Return the [x, y] coordinate for the center point of the cell that contains the specified text.  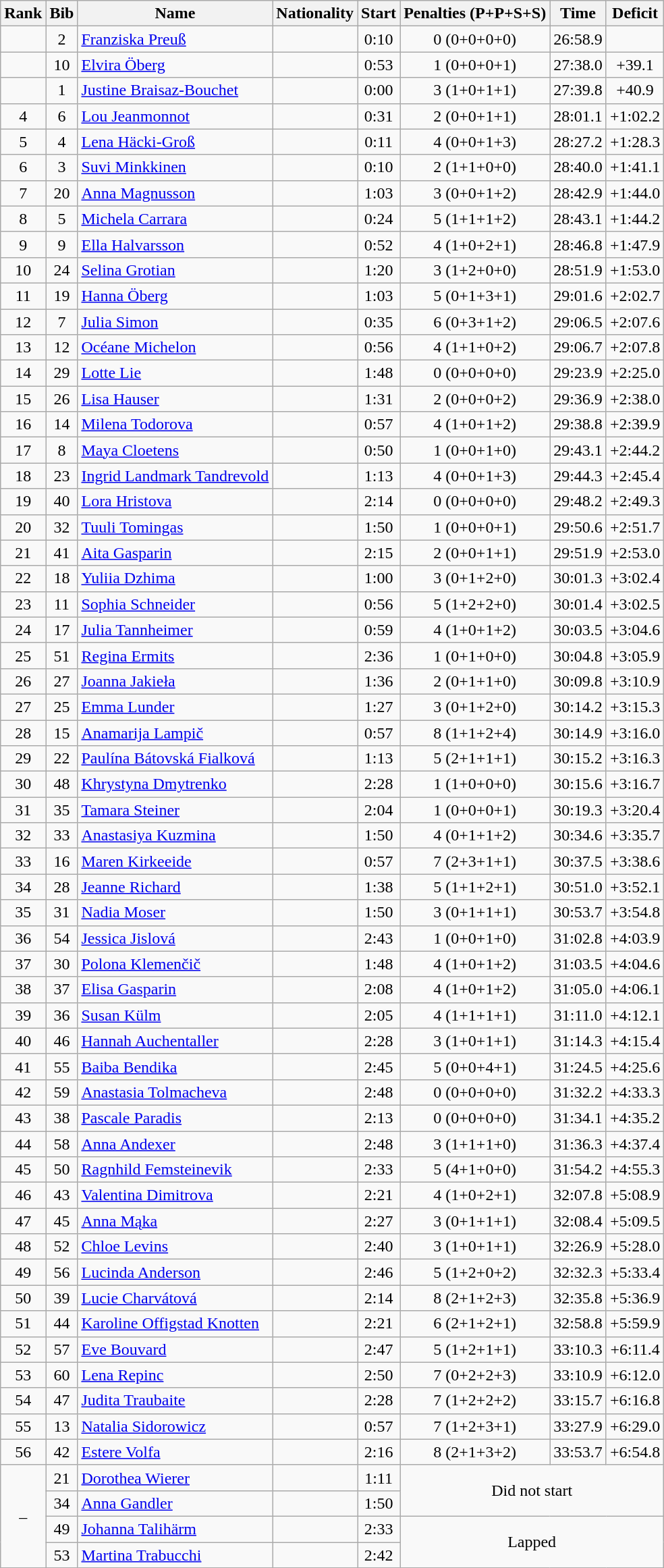
+6:16.8 [634, 1401]
+4:06.1 [634, 990]
31:11.0 [578, 1015]
1 [62, 90]
Hannah Auchentaller [175, 1041]
29:01.6 [578, 296]
1 (1+0+0+0) [475, 784]
2 (0+0+0+2) [475, 399]
29:06.5 [578, 322]
32:08.4 [578, 1221]
1:38 [379, 887]
5 (4+1+0+0) [475, 1170]
7 (1+2+2+2) [475, 1401]
Anastasia Tolmacheva [175, 1092]
0:59 [379, 630]
2 (0+1+1+0) [475, 681]
30:37.5 [578, 861]
Name [175, 13]
30:03.5 [578, 630]
Start [379, 13]
Chloe Levins [175, 1247]
30:14.9 [578, 732]
0:24 [379, 219]
6 (0+3+1+2) [475, 322]
28:51.9 [578, 270]
+3:16.0 [634, 732]
Dorothea Wierer [175, 1478]
+3:05.9 [634, 655]
Aita Gasparin [175, 553]
Polona Klemenčič [175, 964]
1:27 [379, 707]
+2:49.3 [634, 502]
+2:53.0 [634, 553]
7 (1+2+3+1) [475, 1426]
Milena Todorova [175, 425]
2:42 [379, 1555]
2:08 [379, 990]
1:20 [379, 270]
+6:11.4 [634, 1349]
58 [62, 1144]
5 (1+2+1+1) [475, 1349]
33:27.9 [578, 1426]
2:13 [379, 1118]
2:45 [379, 1066]
Anna Gandler [175, 1503]
2:43 [379, 938]
7 (2+3+1+1) [475, 861]
2:16 [379, 1452]
60 [62, 1375]
Selina Grotian [175, 270]
+4:04.6 [634, 964]
0:52 [379, 244]
30:34.6 [578, 836]
Lena Häcki-Groß [175, 142]
Julia Tannheimer [175, 630]
6 (2+1+2+1) [475, 1324]
3 [62, 167]
Tamara Steiner [175, 810]
+4:33.3 [634, 1092]
Regina Ermits [175, 655]
Natalia Sidorowicz [175, 1426]
29:50.6 [578, 527]
33:10.9 [578, 1375]
Bib [62, 13]
Lora Hristova [175, 502]
+3:02.5 [634, 604]
29:43.1 [578, 450]
32:32.3 [578, 1272]
Penalties (P+P+S+S) [475, 13]
Karoline Offigstad Knotten [175, 1324]
2:50 [379, 1375]
+6:29.0 [634, 1426]
Océane Michelon [175, 348]
28:43.1 [578, 219]
Estere Volfa [175, 1452]
32:07.8 [578, 1195]
– [23, 1516]
30:14.2 [578, 707]
0:50 [379, 450]
+6:12.0 [634, 1375]
5 (1+2+2+0) [475, 604]
Anna Mąka [175, 1221]
2:15 [379, 553]
4 (1+1+1+1) [475, 1015]
+2:51.7 [634, 527]
Eve Bouvard [175, 1349]
Pascale Paradis [175, 1118]
2:27 [379, 1221]
Lucie Charvátová [175, 1298]
+4:03.9 [634, 938]
+2:07.8 [634, 348]
5 (2+1+1+1) [475, 759]
2 [62, 39]
+1:02.2 [634, 116]
+3:10.9 [634, 681]
Elisa Gasparin [175, 990]
8 (2+1+3+2) [475, 1452]
31:03.5 [578, 964]
+3:16.3 [634, 759]
33:15.7 [578, 1401]
1:31 [379, 399]
Yuliia Dzhima [175, 578]
+3:04.6 [634, 630]
Nadia Moser [175, 913]
4 (0+1+1+2) [475, 836]
Michela Carrara [175, 219]
Valentina Dimitrova [175, 1195]
+2:25.0 [634, 373]
Rank [23, 13]
Anna Magnusson [175, 193]
1:00 [379, 578]
Maren Kirkeeide [175, 861]
0:31 [379, 116]
+4:15.4 [634, 1041]
+5:59.9 [634, 1324]
29:23.9 [578, 373]
Lucinda Anderson [175, 1272]
27:38.0 [578, 65]
+1:53.0 [634, 270]
57 [62, 1349]
2 (1+1+0+0) [475, 167]
Jeanne Richard [175, 887]
Khrystyna Dmytrenko [175, 784]
Emma Lunder [175, 707]
Lapped [532, 1542]
Ragnhild Femsteinevik [175, 1170]
3 (0+0+1+2) [475, 193]
29:48.2 [578, 502]
+5:08.9 [634, 1195]
+4:12.1 [634, 1015]
+3:20.4 [634, 810]
Deficit [634, 13]
Judita Traubaite [175, 1401]
28:42.9 [578, 193]
Anna Andexer [175, 1144]
+2:38.0 [634, 399]
Tuuli Tomingas [175, 527]
8 (1+1+2+4) [475, 732]
+1:41.1 [634, 167]
+3:15.3 [634, 707]
Lisa Hauser [175, 399]
3 (1+1+1+0) [475, 1144]
Julia Simon [175, 322]
Martina Trabucchi [175, 1555]
4 (1+1+0+2) [475, 348]
+4:37.4 [634, 1144]
59 [62, 1092]
+5:36.9 [634, 1298]
31:05.0 [578, 990]
0:11 [379, 142]
5 (0+1+3+1) [475, 296]
33:53.7 [578, 1452]
32:58.8 [578, 1324]
Jessica Jislová [175, 938]
Time [578, 13]
31:54.2 [578, 1170]
29:38.8 [578, 425]
5 (1+1+2+1) [475, 887]
29:36.9 [578, 399]
2:40 [379, 1247]
Justine Braisaz-Bouchet [175, 90]
Johanna Talihärm [175, 1529]
+3:35.7 [634, 836]
Baiba Bendika [175, 1066]
32:26.9 [578, 1247]
31:36.3 [578, 1144]
Nationality [315, 13]
Elvira Öberg [175, 65]
5 (1+1+1+2) [475, 219]
3 (1+2+0+0) [475, 270]
+2:39.9 [634, 425]
+40.9 [634, 90]
Sophia Schneider [175, 604]
+1:44.2 [634, 219]
28:27.2 [578, 142]
5 (0+0+4+1) [475, 1066]
8 (2+1+2+3) [475, 1298]
2:04 [379, 810]
33:10.3 [578, 1349]
+3:52.1 [634, 887]
28:40.0 [578, 167]
Hanna Öberg [175, 296]
Maya Cloetens [175, 450]
26:58.9 [578, 39]
28:01.1 [578, 116]
30:51.0 [578, 887]
1:11 [379, 1478]
31:32.2 [578, 1092]
30:19.3 [578, 810]
Ella Halvarsson [175, 244]
+5:09.5 [634, 1221]
30:01.4 [578, 604]
0:53 [379, 65]
+39.1 [634, 65]
+2:45.4 [634, 476]
31:24.5 [578, 1066]
7 (0+2+2+3) [475, 1375]
30:15.2 [578, 759]
+1:47.9 [634, 244]
31:14.3 [578, 1041]
30:09.8 [578, 681]
29:44.3 [578, 476]
30:04.8 [578, 655]
Lou Jeanmonnot [175, 116]
Franziska Preuß [175, 39]
Anastasiya Kuzmina [175, 836]
Paulína Bátovská Fialková [175, 759]
2:47 [379, 1349]
+2:44.2 [634, 450]
Ingrid Landmark Tandrevold [175, 476]
30:53.7 [578, 913]
+5:28.0 [634, 1247]
+3:38.6 [634, 861]
31:34.1 [578, 1118]
1:36 [379, 681]
30:15.6 [578, 784]
0:35 [379, 322]
Anamarija Lampič [175, 732]
Lotte Lie [175, 373]
28:46.8 [578, 244]
30:01.3 [578, 578]
+4:35.2 [634, 1118]
31:02.8 [578, 938]
29:51.9 [578, 553]
32:35.8 [578, 1298]
Susan Külm [175, 1015]
+6:54.8 [634, 1452]
2:05 [379, 1015]
5 (1+2+0+2) [475, 1272]
Suvi Minkkinen [175, 167]
27:39.8 [578, 90]
+5:33.4 [634, 1272]
+1:28.3 [634, 142]
+3:02.4 [634, 578]
+2:02.7 [634, 296]
+4:55.3 [634, 1170]
2:46 [379, 1272]
2:36 [379, 655]
+4:25.6 [634, 1066]
0:00 [379, 90]
+1:44.0 [634, 193]
+2:07.6 [634, 322]
+3:54.8 [634, 913]
Joanna Jakieła [175, 681]
Did not start [532, 1490]
29:06.7 [578, 348]
1 (0+1+0+0) [475, 655]
Lena Repinc [175, 1375]
+3:16.7 [634, 784]
